Find where the given text appears and provide that cell's center as [x, y] coordinate. 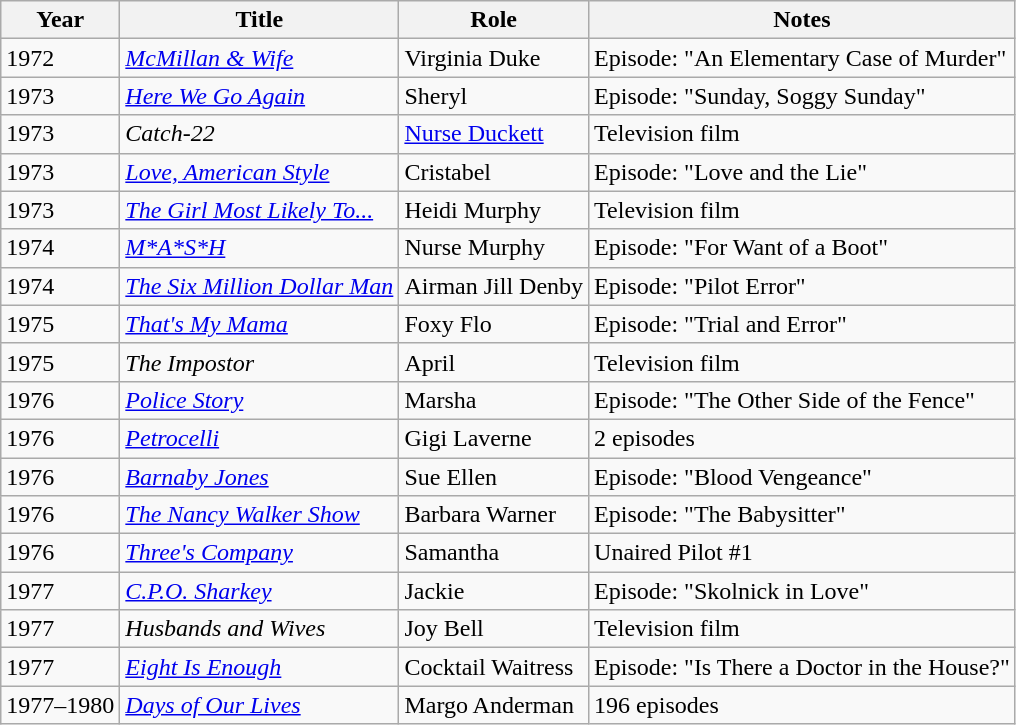
Sue Ellen [494, 477]
Unaired Pilot #1 [802, 553]
Joy Bell [494, 629]
Heidi Murphy [494, 210]
That's My Mama [260, 324]
Episode: "Skolnick in Love" [802, 591]
Year [60, 20]
Episode: "The Other Side of the Fence" [802, 400]
1972 [60, 58]
Marsha [494, 400]
The Impostor [260, 362]
Police Story [260, 400]
Airman Jill Denby [494, 286]
196 episodes [802, 705]
Cocktail Waitress [494, 667]
Here We Go Again [260, 96]
Episode: "The Babysitter" [802, 515]
C.P.O. Sharkey [260, 591]
Gigi Laverne [494, 438]
Title [260, 20]
Sheryl [494, 96]
1977–1980 [60, 705]
Three's Company [260, 553]
April [494, 362]
2 episodes [802, 438]
Episode: "Is There a Doctor in the House?" [802, 667]
McMillan & Wife [260, 58]
Husbands and Wives [260, 629]
The Six Million Dollar Man [260, 286]
Foxy Flo [494, 324]
Samantha [494, 553]
The Nancy Walker Show [260, 515]
Episode: "Trial and Error" [802, 324]
Episode: "Love and the Lie" [802, 172]
Catch-22 [260, 134]
Episode: "Sunday, Soggy Sunday" [802, 96]
Love, American Style [260, 172]
Barnaby Jones [260, 477]
Virginia Duke [494, 58]
M*A*S*H [260, 248]
Role [494, 20]
Episode: "Blood Vengeance" [802, 477]
Episode: "For Want of a Boot" [802, 248]
Nurse Duckett [494, 134]
Episode: "An Elementary Case of Murder" [802, 58]
Days of Our Lives [260, 705]
Notes [802, 20]
The Girl Most Likely To... [260, 210]
Episode: "Pilot Error" [802, 286]
Margo Anderman [494, 705]
Nurse Murphy [494, 248]
Barbara Warner [494, 515]
Jackie [494, 591]
Petrocelli [260, 438]
Cristabel [494, 172]
Eight Is Enough [260, 667]
